Detect which cell encompasses the target text, then output its (X, Y) center coordinate. 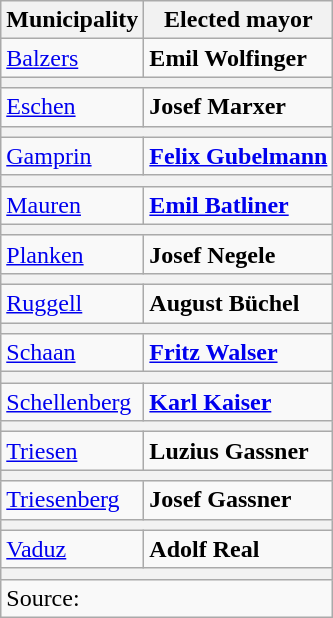
Fritz Walser (238, 353)
Josef Gassner (238, 500)
Schaan (72, 353)
Balzers (72, 58)
Emil Batliner (238, 205)
Triesen (72, 451)
Luzius Gassner (238, 451)
Elected mayor (238, 20)
Planken (72, 254)
Eschen (72, 107)
Vaduz (72, 549)
Karl Kaiser (238, 402)
Josef Marxer (238, 107)
Municipality (72, 20)
Adolf Real (238, 549)
Triesenberg (72, 500)
August Büchel (238, 303)
Gamprin (72, 156)
Ruggell (72, 303)
Felix Gubelmann (238, 156)
Emil Wolfinger (238, 58)
Mauren (72, 205)
Schellenberg (72, 402)
Josef Negele (238, 254)
Source: (167, 598)
